Return (X, Y) of the center of cell containing provided text 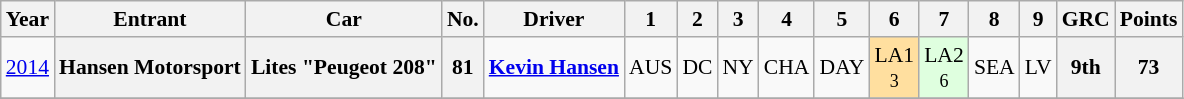
Driver (554, 19)
3 (738, 19)
1 (650, 19)
No. (463, 19)
AUS (650, 68)
NY (738, 68)
GRC (1086, 19)
7 (944, 19)
8 (994, 19)
Hansen Motorsport (150, 68)
Points (1149, 19)
Entrant (150, 19)
81 (463, 68)
4 (787, 19)
5 (842, 19)
6 (894, 19)
Year (28, 19)
CHA (787, 68)
9th (1086, 68)
SEA (994, 68)
2014 (28, 68)
Car (344, 19)
Lites "Peugeot 208" (344, 68)
9 (1038, 19)
LV (1038, 68)
DAY (842, 68)
DC (697, 68)
Kevin Hansen (554, 68)
73 (1149, 68)
2 (697, 19)
LA13 (894, 68)
LA26 (944, 68)
